Find where the given text appears and provide that cell's center as [X, Y] coordinate. 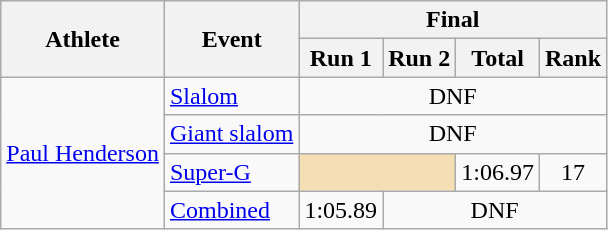
Run 2 [420, 58]
1:05.89 [341, 210]
Athlete [83, 39]
Final [453, 20]
Run 1 [341, 58]
Giant slalom [231, 134]
1:06.97 [498, 172]
Slalom [231, 96]
Total [498, 58]
Rank [572, 58]
Paul Henderson [83, 153]
Event [231, 39]
Super-G [231, 172]
Combined [231, 210]
17 [572, 172]
